Find where the given text appears and provide that cell's center as [x, y] coordinate. 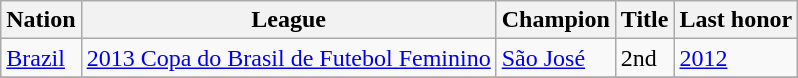
League [288, 20]
São José [556, 58]
Title [644, 20]
Brazil [41, 58]
Champion [556, 20]
Last honor [736, 20]
2nd [644, 58]
2012 [736, 58]
2013 Copa do Brasil de Futebol Feminino [288, 58]
Nation [41, 20]
